Find where the given text appears and provide that cell's center as [x, y] coordinate. 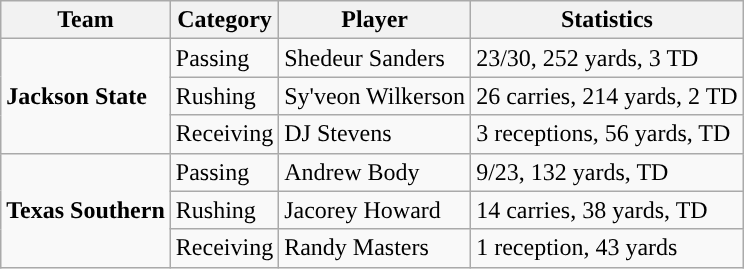
Player [375, 20]
26 carries, 214 yards, 2 TD [608, 96]
Jackson State [86, 96]
3 receptions, 56 yards, TD [608, 134]
Andrew Body [375, 172]
23/30, 252 yards, 3 TD [608, 58]
9/23, 132 yards, TD [608, 172]
Sy'veon Wilkerson [375, 96]
Category [224, 20]
1 reception, 43 yards [608, 248]
Randy Masters [375, 248]
Texas Southern [86, 210]
Team [86, 20]
14 carries, 38 yards, TD [608, 210]
Shedeur Sanders [375, 58]
DJ Stevens [375, 134]
Statistics [608, 20]
Jacorey Howard [375, 210]
